Return (x, y) of the center of cell containing provided text 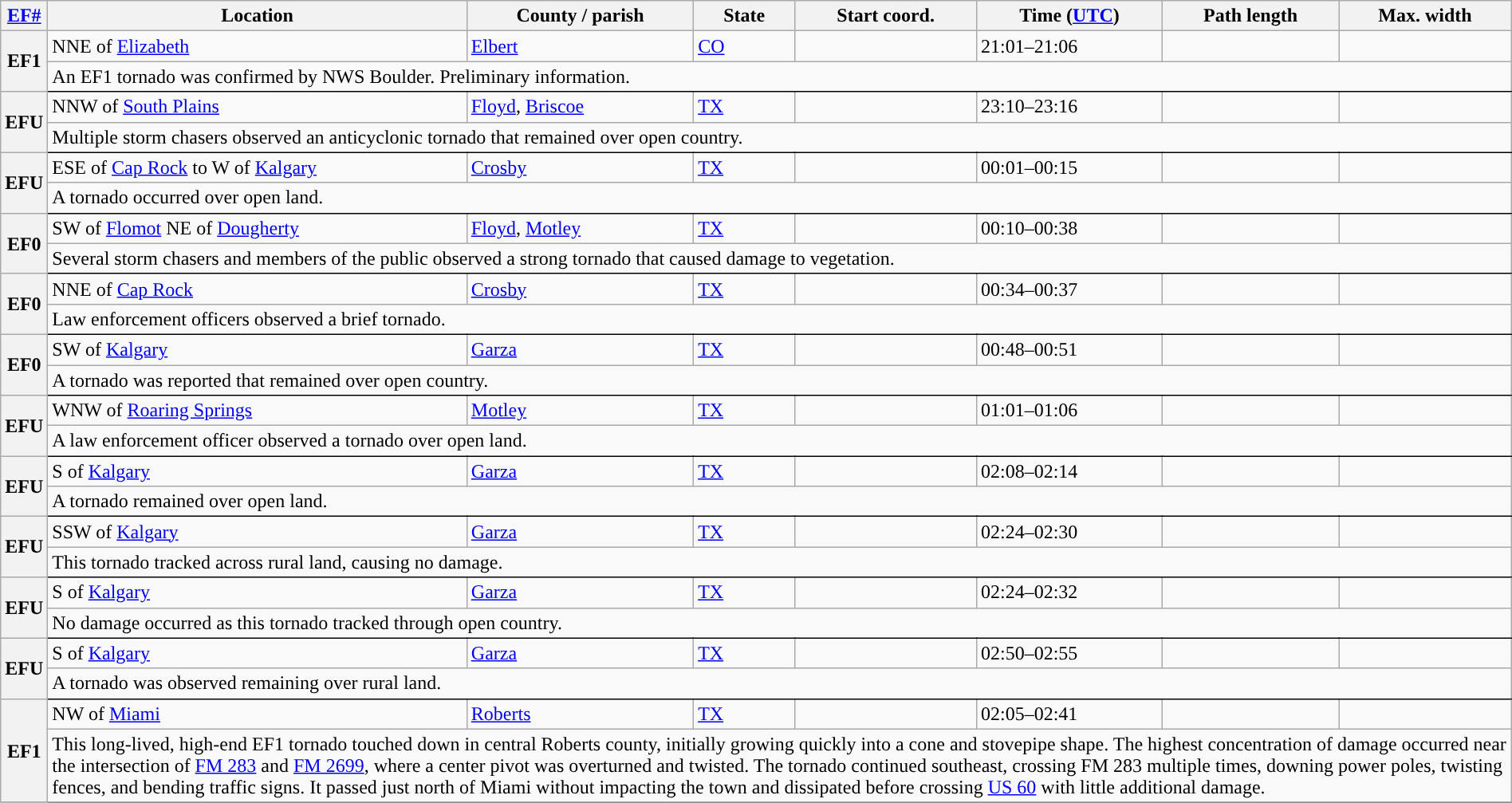
Several storm chasers and members of the public observed a strong tornado that caused damage to vegetation. (780, 258)
Floyd, Motley (580, 228)
A tornado was observed remaining over rural land. (780, 683)
Floyd, Briscoe (580, 107)
01:01–01:06 (1069, 411)
CO (745, 46)
02:08–02:14 (1069, 471)
02:50–02:55 (1069, 653)
Roberts (580, 714)
Elbert (580, 46)
02:05–02:41 (1069, 714)
21:01–21:06 (1069, 46)
NW of Miami (258, 714)
Start coord. (886, 16)
SW of Kalgary (258, 349)
00:10–00:38 (1069, 228)
EF# (24, 16)
County / parish (580, 16)
A tornado remained over open land. (780, 502)
NNE of Elizabeth (258, 46)
02:24–02:32 (1069, 592)
NNW of South Plains (258, 107)
No damage occurred as this tornado tracked through open country. (780, 623)
Time (UTC) (1069, 16)
Law enforcement officers observed a brief tornado. (780, 319)
00:48–00:51 (1069, 349)
ESE of Cap Rock to W of Kalgary (258, 167)
State (745, 16)
00:01–00:15 (1069, 167)
A tornado was reported that remained over open country. (780, 380)
02:24–02:30 (1069, 532)
A tornado occurred over open land. (780, 198)
Motley (580, 411)
Path length (1250, 16)
An EF1 tornado was confirmed by NWS Boulder. Preliminary information. (780, 77)
23:10–23:16 (1069, 107)
SSW of Kalgary (258, 532)
Multiple storm chasers observed an anticyclonic tornado that remained over open country. (780, 137)
Location (258, 16)
WNW of Roaring Springs (258, 411)
00:34–00:37 (1069, 289)
A law enforcement officer observed a tornado over open land. (780, 441)
SW of Flomot NE of Dougherty (258, 228)
Max. width (1426, 16)
This tornado tracked across rural land, causing no damage. (780, 562)
NNE of Cap Rock (258, 289)
